Output the [X, Y] coordinate of the center of the cell containing the given text.  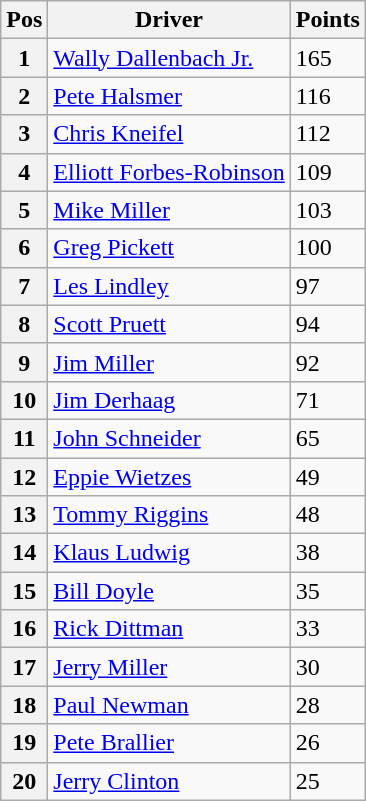
Greg Pickett [169, 248]
Jerry Clinton [169, 781]
92 [328, 362]
Pos [24, 20]
Tommy Riggins [169, 515]
7 [24, 286]
Jerry Miller [169, 667]
35 [328, 591]
Scott Pruett [169, 324]
49 [328, 477]
Mike Miller [169, 210]
30 [328, 667]
65 [328, 438]
John Schneider [169, 438]
2 [24, 96]
Chris Kneifel [169, 134]
Points [328, 20]
Eppie Wietzes [169, 477]
13 [24, 515]
71 [328, 400]
Pete Brallier [169, 743]
9 [24, 362]
Driver [169, 20]
17 [24, 667]
14 [24, 553]
19 [24, 743]
8 [24, 324]
Rick Dittman [169, 629]
94 [328, 324]
Elliott Forbes-Robinson [169, 172]
33 [328, 629]
103 [328, 210]
Pete Halsmer [169, 96]
16 [24, 629]
38 [328, 553]
3 [24, 134]
12 [24, 477]
112 [328, 134]
48 [328, 515]
1 [24, 58]
28 [328, 705]
Bill Doyle [169, 591]
Paul Newman [169, 705]
18 [24, 705]
Klaus Ludwig [169, 553]
15 [24, 591]
Wally Dallenbach Jr. [169, 58]
165 [328, 58]
4 [24, 172]
10 [24, 400]
Les Lindley [169, 286]
116 [328, 96]
Jim Derhaag [169, 400]
25 [328, 781]
97 [328, 286]
26 [328, 743]
5 [24, 210]
Jim Miller [169, 362]
6 [24, 248]
109 [328, 172]
100 [328, 248]
11 [24, 438]
20 [24, 781]
